Provide the [X, Y] coordinate of the cell's center where the given text is located.  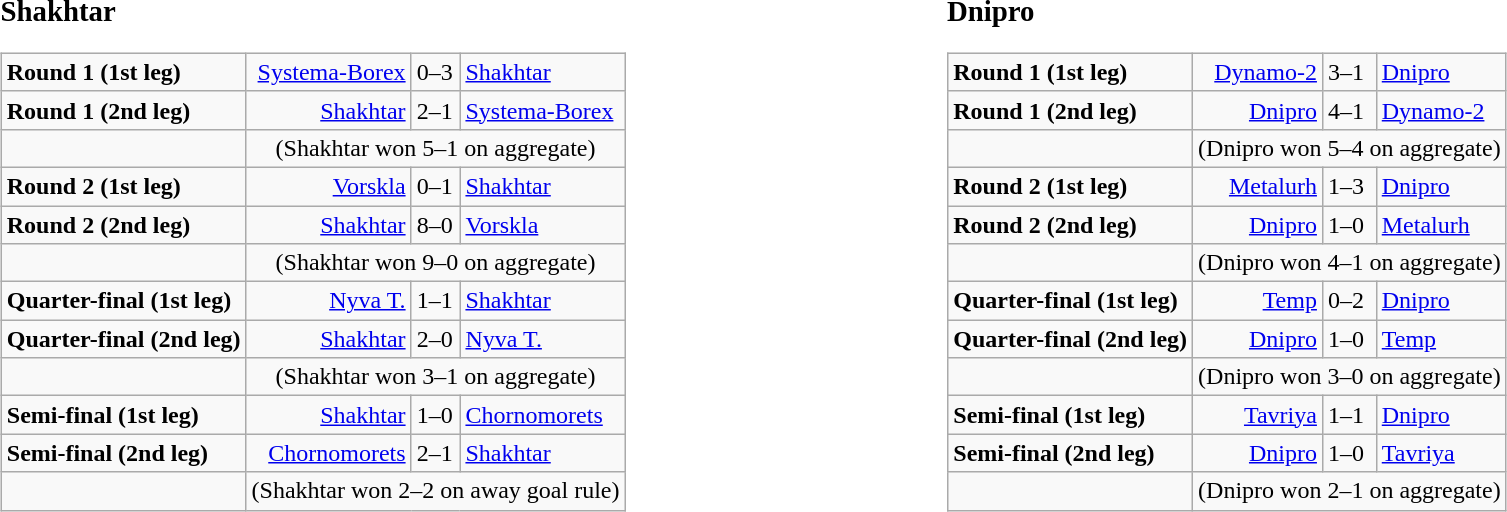
8–0 [436, 225]
(Shakhtar won 5–1 on aggregate) [436, 148]
1–3 [1349, 186]
(Dnipro won 2–1 on aggregate) [1350, 491]
(Dnipro won 5–4 on aggregate) [1350, 148]
(Shakhtar won 3–1 on aggregate) [436, 377]
0–3 [436, 72]
(Shakhtar won 9–0 on aggregate) [436, 263]
2–0 [436, 339]
3–1 [1349, 72]
0–1 [436, 186]
0–2 [1349, 301]
(Dnipro won 4–1 on aggregate) [1350, 263]
(Dnipro won 3–0 on aggregate) [1350, 377]
(Shakhtar won 2–2 on away goal rule) [436, 491]
4–1 [1349, 110]
